Return the [X, Y] coordinate for the center point of the cell that contains the specified text.  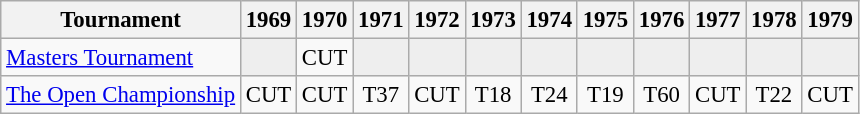
1979 [830, 20]
1973 [493, 20]
T24 [549, 95]
T18 [493, 95]
1972 [437, 20]
Tournament [121, 20]
Masters Tournament [121, 58]
T19 [605, 95]
The Open Championship [121, 95]
T22 [774, 95]
1975 [605, 20]
1978 [774, 20]
1977 [718, 20]
1976 [661, 20]
T60 [661, 95]
1969 [268, 20]
T37 [381, 95]
1970 [325, 20]
1974 [549, 20]
1971 [381, 20]
